Output the [X, Y] coordinate of the center of the cell containing the given text.  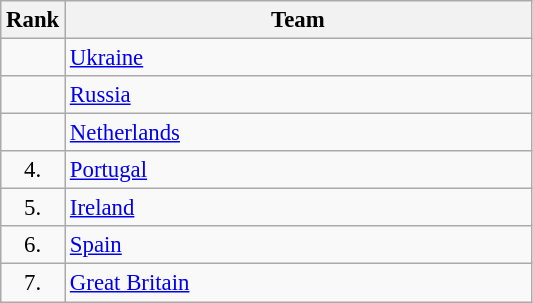
Russia [298, 95]
Portugal [298, 170]
7. [33, 283]
4. [33, 170]
Team [298, 20]
Great Britain [298, 283]
5. [33, 208]
Spain [298, 245]
Rank [33, 20]
Netherlands [298, 133]
Ukraine [298, 58]
6. [33, 245]
Ireland [298, 208]
